Pinpoint the cell where the given text exists, returning its [X, Y] midpoint coordinate. 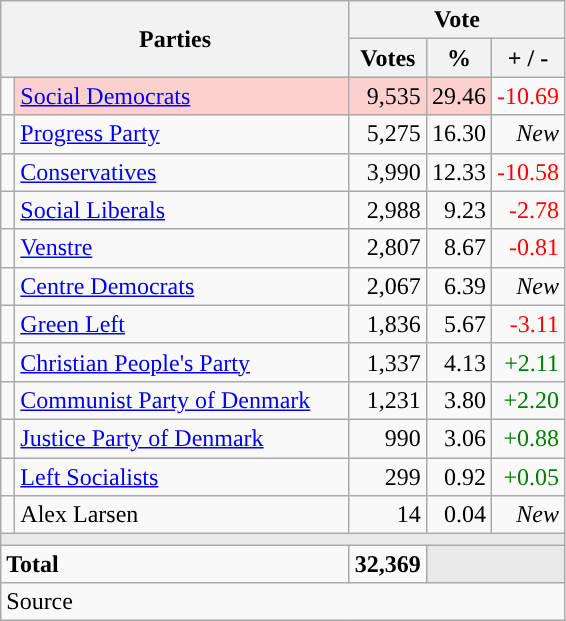
+ / - [528, 58]
-3.11 [528, 324]
3.80 [458, 400]
Social Liberals [182, 210]
5,275 [388, 134]
299 [388, 477]
+2.20 [528, 400]
Social Democrats [182, 96]
9,535 [388, 96]
-0.81 [528, 248]
Centre Democrats [182, 286]
Votes [388, 58]
3.06 [458, 438]
29.46 [458, 96]
+0.88 [528, 438]
+2.11 [528, 362]
2,988 [388, 210]
9.23 [458, 210]
Communist Party of Denmark [182, 400]
3,990 [388, 172]
12.33 [458, 172]
Green Left [182, 324]
Conservatives [182, 172]
14 [388, 515]
0.04 [458, 515]
2,067 [388, 286]
Total [176, 564]
-10.58 [528, 172]
Parties [176, 39]
16.30 [458, 134]
Progress Party [182, 134]
-2.78 [528, 210]
1,836 [388, 324]
Source [283, 602]
-10.69 [528, 96]
Venstre [182, 248]
8.67 [458, 248]
Justice Party of Denmark [182, 438]
1,337 [388, 362]
Left Socialists [182, 477]
% [458, 58]
5.67 [458, 324]
Christian People's Party [182, 362]
Alex Larsen [182, 515]
0.92 [458, 477]
+0.05 [528, 477]
1,231 [388, 400]
Vote [456, 20]
32,369 [388, 564]
6.39 [458, 286]
2,807 [388, 248]
990 [388, 438]
4.13 [458, 362]
